Return (X, Y) of the center of cell containing provided text 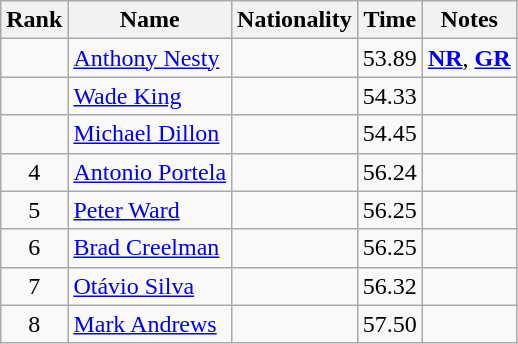
56.24 (390, 172)
57.50 (390, 324)
NR, GR (469, 58)
Nationality (295, 20)
Otávio Silva (150, 286)
Time (390, 20)
Wade King (150, 96)
Michael Dillon (150, 134)
Mark Andrews (150, 324)
8 (34, 324)
Peter Ward (150, 210)
Anthony Nesty (150, 58)
Name (150, 20)
Notes (469, 20)
Brad Creelman (150, 248)
Antonio Portela (150, 172)
7 (34, 286)
Rank (34, 20)
4 (34, 172)
54.33 (390, 96)
53.89 (390, 58)
56.32 (390, 286)
54.45 (390, 134)
5 (34, 210)
6 (34, 248)
